Identify which cell holds the provided text, then report its [x, y] central coordinate. 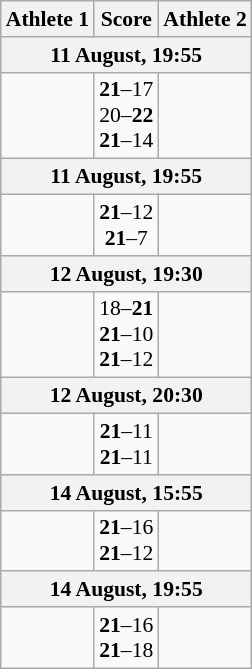
14 August, 15:55 [126, 493]
18–2121–1021–12 [126, 334]
Score [126, 19]
21–1720–2221–14 [126, 116]
14 August, 19:55 [126, 590]
Athlete 2 [204, 19]
12 August, 19:30 [126, 274]
Athlete 1 [48, 19]
21–1221–7 [126, 226]
21–1621–18 [126, 638]
21–1621–12 [126, 540]
21–1121–11 [126, 444]
12 August, 20:30 [126, 396]
